Provide the [X, Y] coordinate of the cell's center where the given text is located.  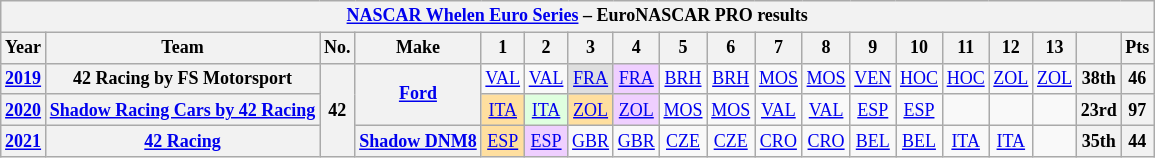
42 Racing by FS Motorsport [182, 78]
46 [1138, 78]
44 [1138, 140]
NASCAR Whelen Euro Series – EuroNASCAR PRO results [578, 16]
Shadow DNM8 [418, 140]
2021 [24, 140]
42 [338, 110]
35th [1098, 140]
2 [546, 48]
4 [636, 48]
9 [873, 48]
38th [1098, 78]
10 [920, 48]
3 [591, 48]
Team [182, 48]
Make [418, 48]
5 [683, 48]
1 [502, 48]
Year [24, 48]
2020 [24, 110]
VEN [873, 78]
2019 [24, 78]
11 [966, 48]
8 [826, 48]
Shadow Racing Cars by 42 Racing [182, 110]
13 [1055, 48]
12 [1011, 48]
7 [779, 48]
No. [338, 48]
42 Racing [182, 140]
97 [1138, 110]
23rd [1098, 110]
Pts [1138, 48]
Ford [418, 94]
6 [731, 48]
